Find where the given text appears and provide that cell's center as (x, y) coordinate. 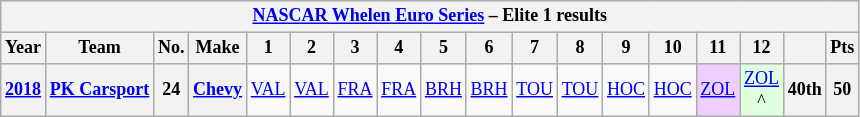
50 (842, 90)
NASCAR Whelen Euro Series – Elite 1 results (430, 16)
Chevy (218, 90)
9 (626, 48)
7 (534, 48)
3 (355, 48)
ZOL (718, 90)
1 (268, 48)
No. (172, 48)
Year (24, 48)
6 (489, 48)
10 (672, 48)
5 (444, 48)
PK Carsport (99, 90)
ZOL^ (762, 90)
24 (172, 90)
Team (99, 48)
2 (312, 48)
4 (399, 48)
40th (804, 90)
12 (762, 48)
Make (218, 48)
2018 (24, 90)
8 (580, 48)
11 (718, 48)
Pts (842, 48)
